Scan for the cell matching the given text and deliver its [x, y] coordinate at center. 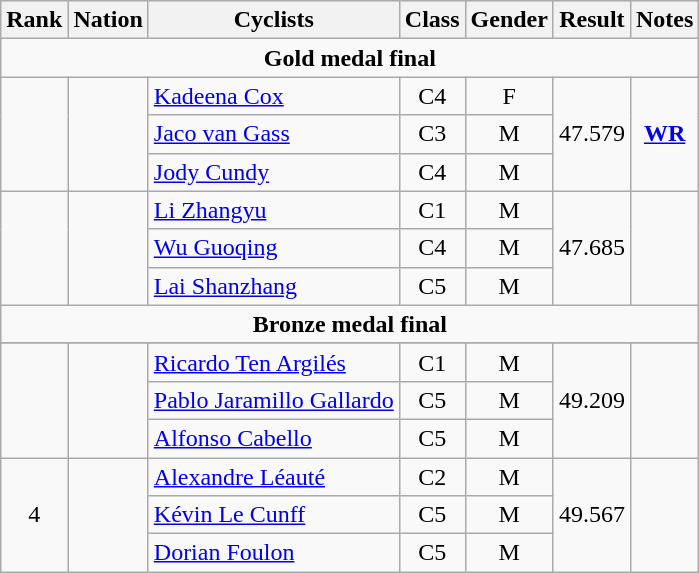
Ricardo Ten Argilés [274, 362]
Pablo Jaramillo Gallardo [274, 400]
Wu Guoqing [274, 248]
Rank [34, 20]
Jody Cundy [274, 172]
47.685 [592, 248]
47.579 [592, 134]
Class [432, 20]
F [509, 96]
Kévin Le Cunff [274, 515]
Nation [108, 20]
Alfonso Cabello [274, 438]
Lai Shanzhang [274, 286]
49.209 [592, 400]
Notes [664, 20]
Li Zhangyu [274, 210]
Gold medal final [350, 58]
Kadeena Cox [274, 96]
49.567 [592, 515]
Dorian Foulon [274, 553]
Jaco van Gass [274, 134]
4 [34, 515]
C3 [432, 134]
Alexandre Léauté [274, 477]
WR [664, 134]
Gender [509, 20]
Bronze medal final [350, 324]
Result [592, 20]
C2 [432, 477]
Cyclists [274, 20]
